Output the [x, y] coordinate of the center of the cell containing the given text.  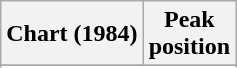
Peakposition [189, 34]
Chart (1984) [72, 34]
